Extract the (x, y) coordinate from the center of the cell holding the provided text.  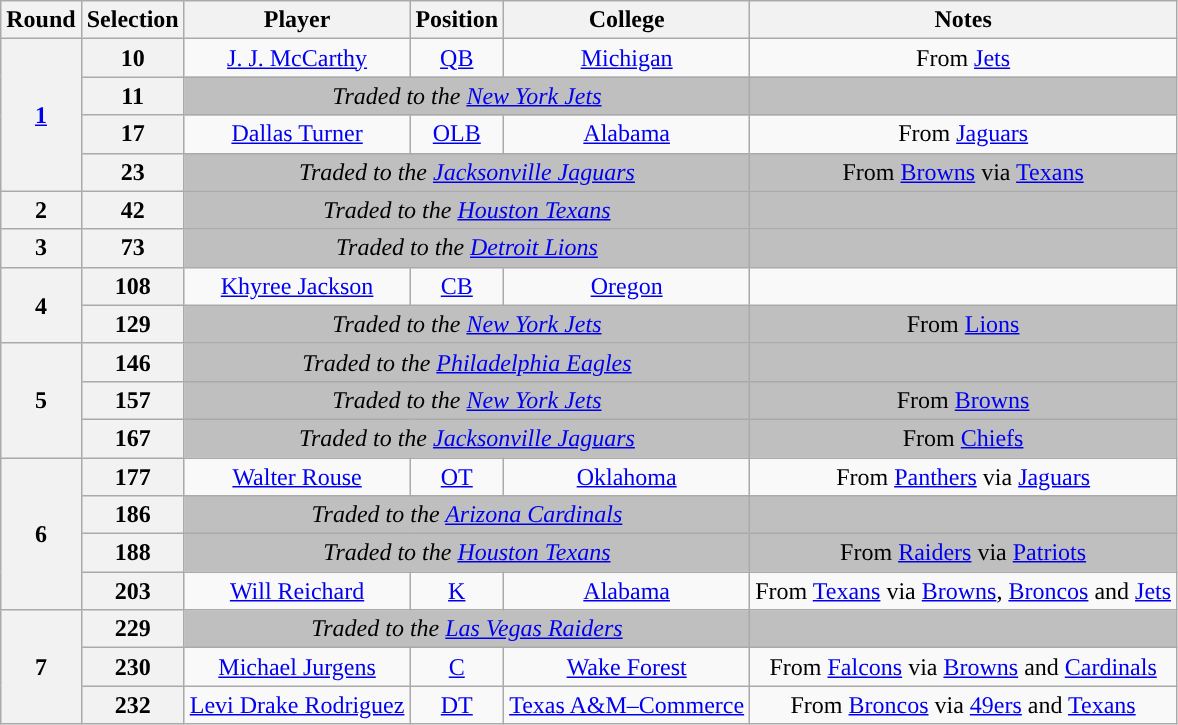
From Broncos via 49ers and Texans (964, 705)
2 (41, 210)
C (457, 667)
Levi Drake Rodriguez (297, 705)
23 (132, 172)
203 (132, 591)
Traded to the Las Vegas Raiders (466, 629)
108 (132, 286)
OLB (457, 134)
Texas A&M–Commerce (627, 705)
Position (457, 20)
186 (132, 515)
Walter Rouse (297, 477)
Traded to the Philadelphia Eagles (466, 362)
Oregon (627, 286)
From Raiders via Patriots (964, 553)
Player (297, 20)
From Falcons via Browns and Cardinals (964, 667)
From Jets (964, 58)
167 (132, 438)
Selection (132, 20)
From Browns via Texans (964, 172)
11 (132, 96)
129 (132, 324)
College (627, 20)
10 (132, 58)
188 (132, 553)
From Jaguars (964, 134)
230 (132, 667)
From Panthers via Jaguars (964, 477)
OT (457, 477)
Dallas Turner (297, 134)
73 (132, 248)
42 (132, 210)
Michael Jurgens (297, 667)
6 (41, 534)
232 (132, 705)
Round (41, 20)
From Browns (964, 400)
146 (132, 362)
7 (41, 667)
Michigan (627, 58)
17 (132, 134)
Khyree Jackson (297, 286)
QB (457, 58)
From Lions (964, 324)
177 (132, 477)
Traded to the Arizona Cardinals (466, 515)
Traded to the Detroit Lions (466, 248)
Wake Forest (627, 667)
4 (41, 305)
DT (457, 705)
K (457, 591)
5 (41, 400)
Will Reichard (297, 591)
From Texans via Browns, Broncos and Jets (964, 591)
1 (41, 115)
Oklahoma (627, 477)
229 (132, 629)
Notes (964, 20)
157 (132, 400)
J. J. McCarthy (297, 58)
From Chiefs (964, 438)
3 (41, 248)
CB (457, 286)
